Scan for the cell matching the given text and deliver its [x, y] coordinate at center. 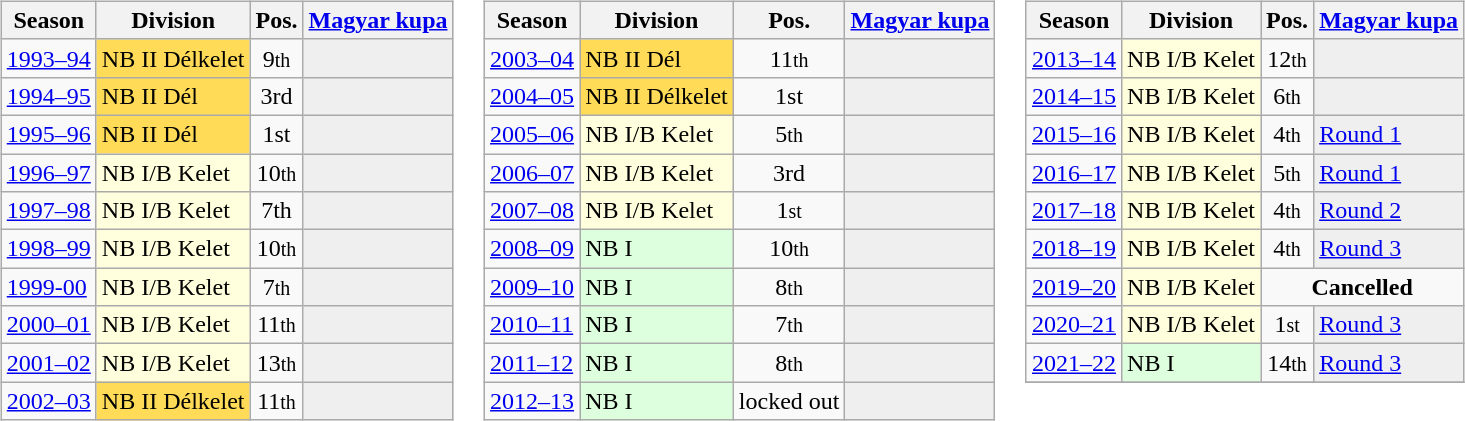
2017–18 [1074, 211]
2000–01 [48, 325]
1994–95 [48, 96]
9th [276, 58]
2009–10 [532, 287]
2021–22 [1074, 363]
1993–94 [48, 58]
1999-00 [48, 287]
2013–14 [1074, 58]
2003–04 [532, 58]
2018–19 [1074, 249]
2001–02 [48, 363]
2014–15 [1074, 96]
2002–03 [48, 401]
2004–05 [532, 96]
14th [1288, 363]
2012–13 [532, 401]
2006–07 [532, 173]
Cancelled [1362, 287]
2016–17 [1074, 173]
2020–21 [1074, 325]
Round 2 [1389, 211]
1996–97 [48, 173]
locked out [789, 401]
1997–98 [48, 211]
2005–06 [532, 134]
2007–08 [532, 211]
2019–20 [1074, 287]
2015–16 [1074, 134]
2010–11 [532, 325]
1995–96 [48, 134]
1998–99 [48, 249]
2011–12 [532, 363]
6th [1288, 96]
12th [1288, 58]
13th [276, 363]
2008–09 [532, 249]
